Search for the cell housing the specified text and yield its (x, y) center coordinate. 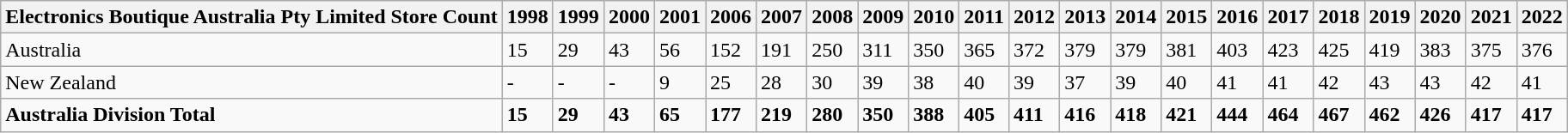
2007 (782, 17)
37 (1085, 82)
388 (934, 115)
423 (1288, 50)
425 (1339, 50)
2012 (1035, 17)
2013 (1085, 17)
Electronics Boutique Australia Pty Limited Store Count (252, 17)
464 (1288, 115)
152 (731, 50)
280 (832, 115)
375 (1491, 50)
416 (1085, 115)
403 (1238, 50)
2018 (1339, 17)
1999 (578, 17)
2015 (1186, 17)
462 (1389, 115)
376 (1542, 50)
2008 (832, 17)
219 (782, 115)
444 (1238, 115)
2001 (679, 17)
2011 (984, 17)
311 (884, 50)
30 (832, 82)
405 (984, 115)
56 (679, 50)
28 (782, 82)
191 (782, 50)
25 (731, 82)
2019 (1389, 17)
381 (1186, 50)
2009 (884, 17)
2000 (629, 17)
467 (1339, 115)
250 (832, 50)
38 (934, 82)
2020 (1441, 17)
2022 (1542, 17)
372 (1035, 50)
2021 (1491, 17)
Australia (252, 50)
2010 (934, 17)
418 (1136, 115)
2006 (731, 17)
177 (731, 115)
Australia Division Total (252, 115)
383 (1441, 50)
9 (679, 82)
65 (679, 115)
421 (1186, 115)
2014 (1136, 17)
1998 (528, 17)
New Zealand (252, 82)
419 (1389, 50)
426 (1441, 115)
2017 (1288, 17)
2016 (1238, 17)
365 (984, 50)
411 (1035, 115)
